Provide the [x, y] coordinate of the cell's center where the given text is located.  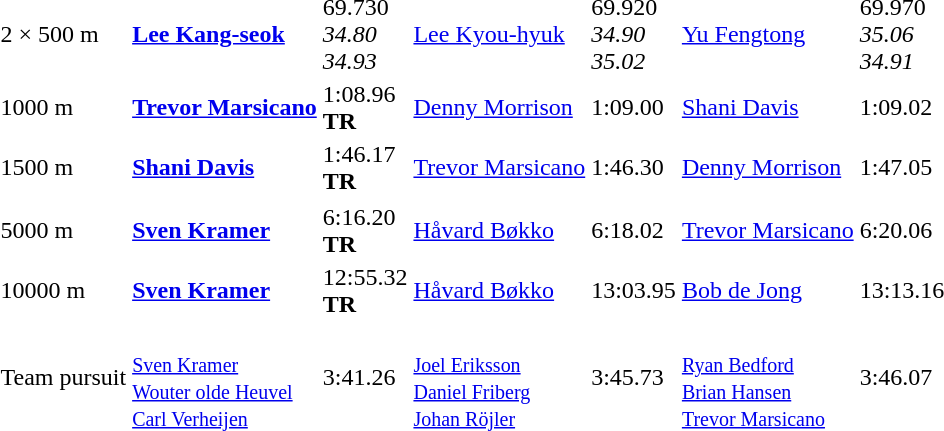
6:18.02 [634, 230]
1:09.00 [634, 108]
13:03.95 [634, 290]
Bob de Jong [768, 290]
1:46.17TR [365, 168]
1:46.30 [634, 168]
12:55.32TR [365, 290]
1:08.96TR [365, 108]
6:16.20TR [365, 230]
